Return (X, Y) of the center of cell containing provided text 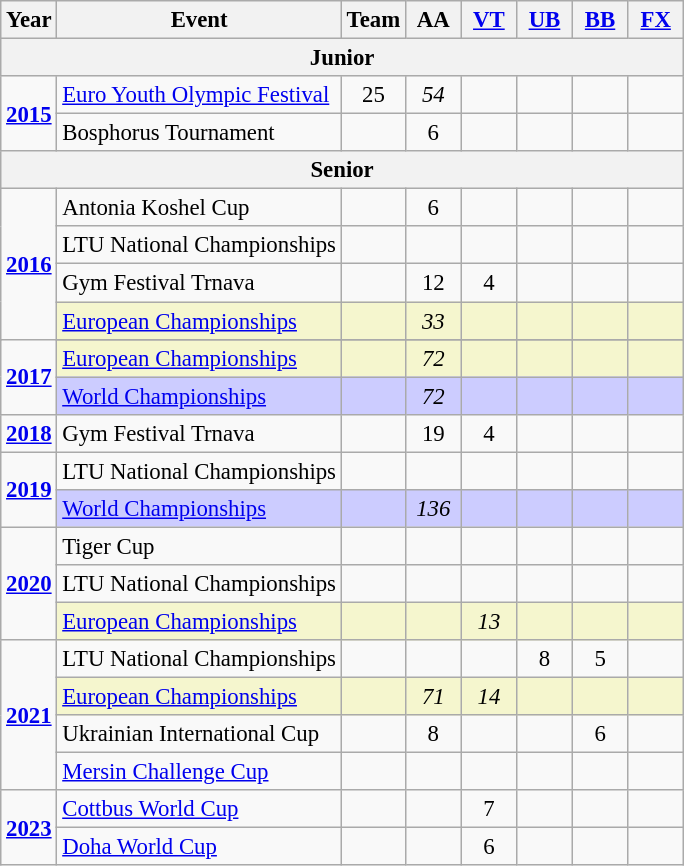
Event (199, 20)
2018 (29, 433)
5 (600, 659)
VT (489, 20)
UB (545, 20)
2021 (29, 715)
Mersin Challenge Cup (199, 772)
19 (433, 433)
Euro Youth Olympic Festival (199, 95)
AA (433, 20)
33 (433, 321)
Junior (342, 58)
2023 (29, 828)
136 (433, 509)
2019 (29, 490)
Year (29, 20)
7 (489, 809)
Senior (342, 170)
14 (489, 697)
2015 (29, 114)
FX (656, 20)
Tiger Cup (199, 546)
2017 (29, 376)
54 (433, 95)
2016 (29, 264)
71 (433, 697)
2020 (29, 584)
Ukrainian International Cup (199, 734)
Bosphorus Tournament (199, 133)
Cottbus World Cup (199, 809)
Doha World Cup (199, 847)
13 (489, 621)
BB (600, 20)
25 (373, 95)
12 (433, 283)
Antonia Koshel Cup (199, 208)
Team (373, 20)
